Identify which cell holds the provided text, then report its (X, Y) central coordinate. 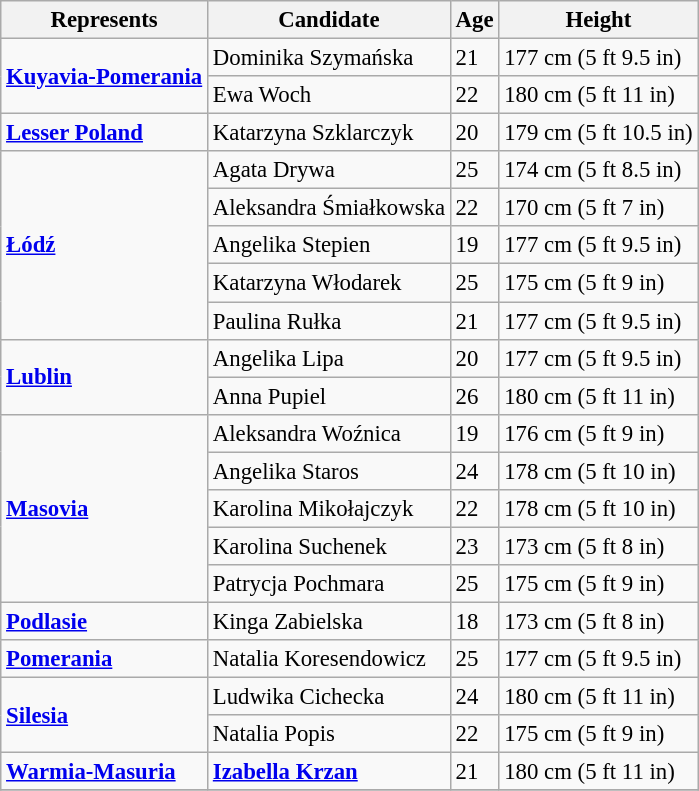
Anna Pupiel (330, 396)
Łódź (104, 245)
Lesser Poland (104, 133)
Angelika Stepien (330, 245)
179 cm (5 ft 10.5 in) (598, 133)
Natalia Koresendowicz (330, 659)
26 (474, 396)
Agata Drywa (330, 170)
Karolina Mikołajczyk (330, 509)
Candidate (330, 20)
170 cm (5 ft 7 in) (598, 208)
Paulina Rułka (330, 321)
Ludwika Cichecka (330, 697)
Angelika Staros (330, 471)
Aleksandra Śmiałkowska (330, 208)
18 (474, 621)
174 cm (5 ft 8.5 in) (598, 170)
Angelika Lipa (330, 358)
Karolina Suchenek (330, 546)
Aleksandra Woźnica (330, 433)
Katarzyna Włodarek (330, 283)
Age (474, 20)
Pomerania (104, 659)
Ewa Woch (330, 95)
Izabella Krzan (330, 772)
Represents (104, 20)
Warmia-Masuria (104, 772)
Lublin (104, 376)
Patrycja Pochmara (330, 584)
Height (598, 20)
Masovia (104, 508)
Katarzyna Szklarczyk (330, 133)
Podlasie (104, 621)
23 (474, 546)
Natalia Popis (330, 734)
Silesia (104, 716)
176 cm (5 ft 9 in) (598, 433)
Kuyavia-Pomerania (104, 76)
Dominika Szymańska (330, 58)
Kinga Zabielska (330, 621)
